Detect which cell encompasses the target text, then output its [X, Y] center coordinate. 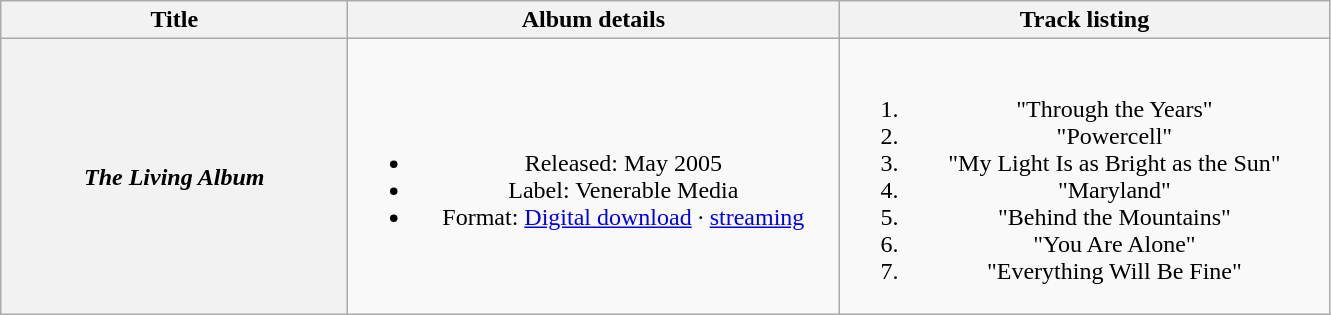
Released: May 2005Label: Venerable MediaFormat: Digital download · streaming [594, 176]
Track listing [1084, 20]
Title [174, 20]
Album details [594, 20]
"Through the Years""Powercell""My Light Is as Bright as the Sun""Maryland""Behind the Mountains""You Are Alone""Everything Will Be Fine" [1084, 176]
The Living Album [174, 176]
